Find where the given text appears and provide that cell's center as (x, y) coordinate. 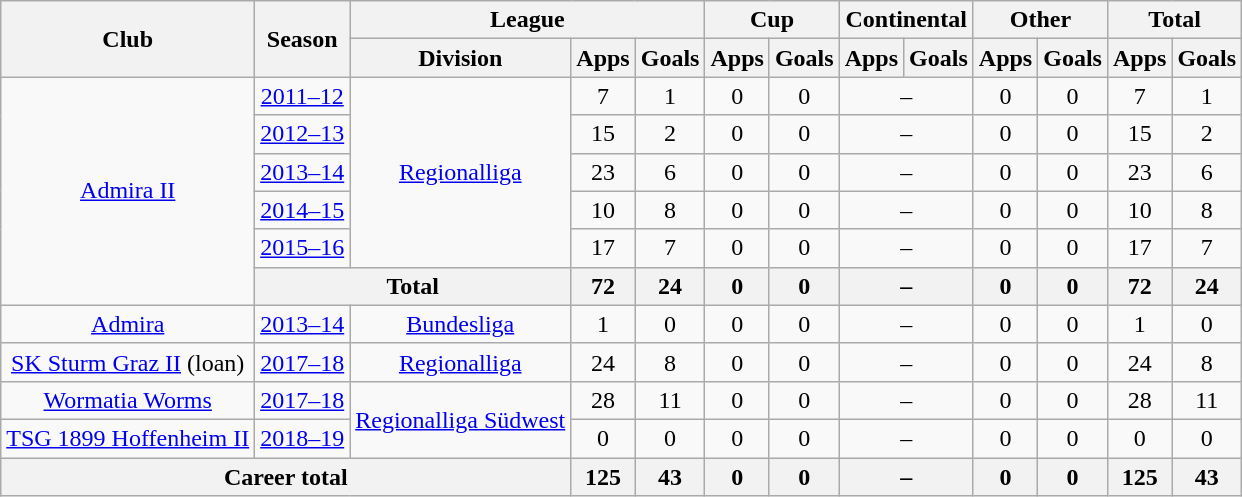
2014–15 (302, 210)
2018–19 (302, 438)
Club (128, 39)
Career total (286, 477)
Wormatia Worms (128, 400)
2015–16 (302, 248)
2012–13 (302, 134)
Admira II (128, 191)
Season (302, 39)
Continental (906, 20)
TSG 1899 Hoffenheim II (128, 438)
Division (460, 58)
Other (1040, 20)
Admira (128, 324)
Bundesliga (460, 324)
SK Sturm Graz II (loan) (128, 362)
2011–12 (302, 96)
Regionalliga Südwest (460, 419)
Cup (772, 20)
League (528, 20)
